Output the (x, y) coordinate of the center of the cell containing the given text.  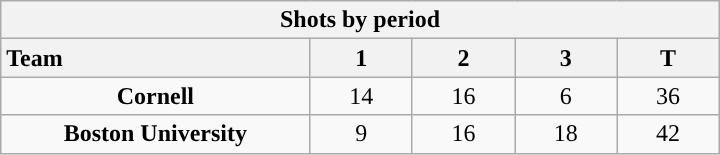
Team (156, 58)
3 (566, 58)
Boston University (156, 134)
1 (361, 58)
14 (361, 96)
18 (566, 134)
9 (361, 134)
Shots by period (360, 20)
42 (668, 134)
6 (566, 96)
Cornell (156, 96)
36 (668, 96)
T (668, 58)
2 (463, 58)
